Return the (x, y) coordinate for the center point of the cell that contains the specified text.  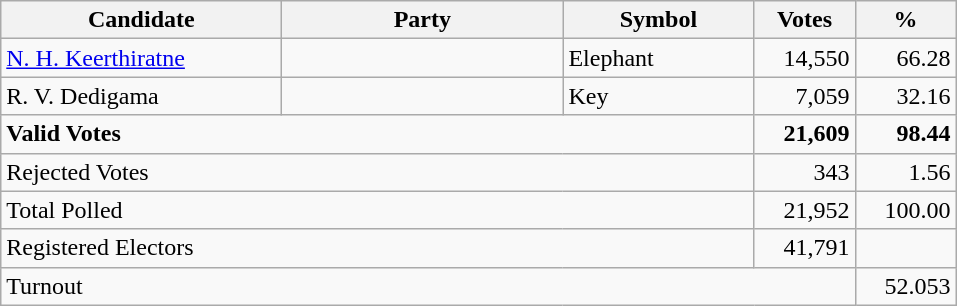
32.16 (906, 96)
Key (658, 96)
N. H. Keerthiratne (142, 58)
Rejected Votes (378, 172)
% (906, 20)
7,059 (804, 96)
Elephant (658, 58)
R. V. Dedigama (142, 96)
1.56 (906, 172)
14,550 (804, 58)
66.28 (906, 58)
Candidate (142, 20)
Valid Votes (378, 134)
Turnout (428, 286)
21,952 (804, 210)
Total Polled (378, 210)
52.053 (906, 286)
41,791 (804, 248)
100.00 (906, 210)
Registered Electors (378, 248)
Symbol (658, 20)
Votes (804, 20)
21,609 (804, 134)
Party (422, 20)
343 (804, 172)
98.44 (906, 134)
